Scan for the cell matching the given text and deliver its (X, Y) coordinate at center. 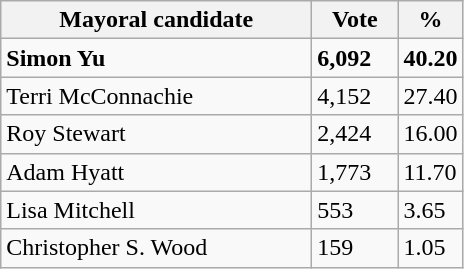
3.65 (430, 210)
Terri McConnachie (156, 96)
1.05 (430, 248)
Vote (355, 20)
159 (355, 248)
27.40 (430, 96)
Roy Stewart (156, 134)
40.20 (430, 58)
Mayoral candidate (156, 20)
Simon Yu (156, 58)
553 (355, 210)
16.00 (430, 134)
Lisa Mitchell (156, 210)
1,773 (355, 172)
4,152 (355, 96)
Adam Hyatt (156, 172)
11.70 (430, 172)
% (430, 20)
Christopher S. Wood (156, 248)
2,424 (355, 134)
6,092 (355, 58)
